For the text-containing cell, return its midpoint in (x, y) coordinate format. 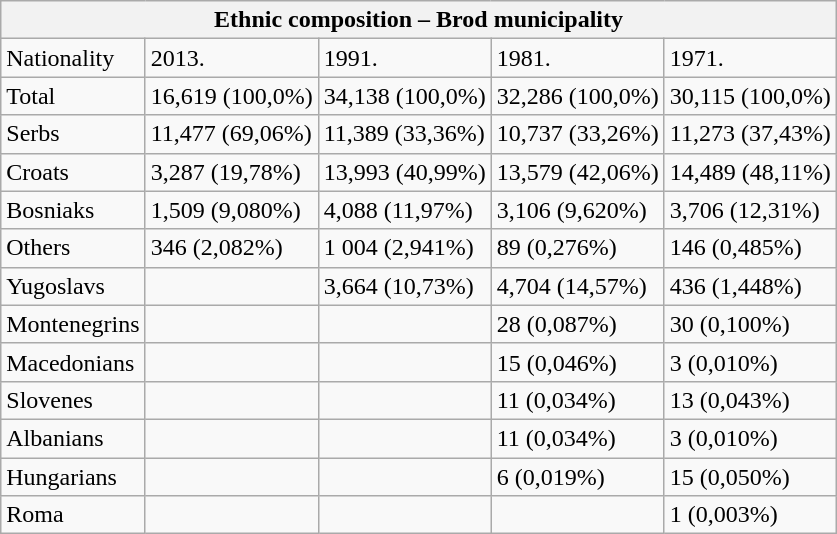
13,579 (42,06%) (578, 172)
6 (0,019%) (578, 477)
Total (73, 96)
Yugoslavs (73, 286)
Croats (73, 172)
30,115 (100,0%) (750, 96)
1 004 (2,941%) (404, 248)
10,737 (33,26%) (578, 134)
15 (0,046%) (578, 362)
13,993 (40,99%) (404, 172)
3,664 (10,73%) (404, 286)
Bosniaks (73, 210)
32,286 (100,0%) (578, 96)
1971. (750, 58)
Serbs (73, 134)
Roma (73, 515)
11,273 (37,43%) (750, 134)
34,138 (100,0%) (404, 96)
1991. (404, 58)
89 (0,276%) (578, 248)
3,287 (19,78%) (232, 172)
30 (0,100%) (750, 324)
14,489 (48,11%) (750, 172)
Slovenes (73, 400)
3,106 (9,620%) (578, 210)
Nationality (73, 58)
Albanians (73, 438)
Montenegrins (73, 324)
1981. (578, 58)
436 (1,448%) (750, 286)
11,389 (33,36%) (404, 134)
3,706 (12,31%) (750, 210)
Others (73, 248)
4,088 (11,97%) (404, 210)
2013. (232, 58)
1 (0,003%) (750, 515)
146 (0,485%) (750, 248)
15 (0,050%) (750, 477)
11,477 (69,06%) (232, 134)
Ethnic composition – Brod municipality (419, 20)
13 (0,043%) (750, 400)
1,509 (9,080%) (232, 210)
16,619 (100,0%) (232, 96)
346 (2,082%) (232, 248)
Macedonians (73, 362)
28 (0,087%) (578, 324)
4,704 (14,57%) (578, 286)
Hungarians (73, 477)
